Scan for the cell matching the given text and deliver its (X, Y) coordinate at center. 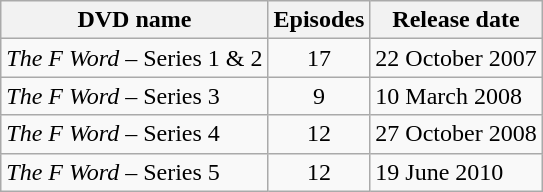
9 (319, 96)
DVD name (134, 20)
The F Word – Series 4 (134, 134)
10 March 2008 (456, 96)
The F Word – Series 3 (134, 96)
Episodes (319, 20)
27 October 2008 (456, 134)
19 June 2010 (456, 172)
Release date (456, 20)
The F Word – Series 1 & 2 (134, 58)
17 (319, 58)
22 October 2007 (456, 58)
The F Word – Series 5 (134, 172)
